For the text-containing cell, return its midpoint in (X, Y) coordinate format. 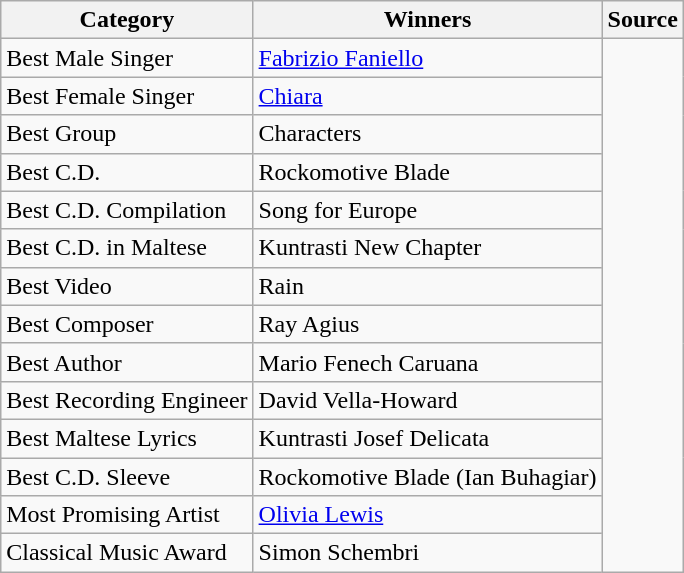
Characters (428, 134)
Best Male Singer (127, 58)
Best Author (127, 362)
Most Promising Artist (127, 515)
Classical Music Award (127, 553)
Best C.D. (127, 172)
Kuntrasti Josef Delicata (428, 438)
Best C.D. in Maltese (127, 248)
Best C.D. Sleeve (127, 477)
Kuntrasti New Chapter (428, 248)
Best Recording Engineer (127, 400)
David Vella-Howard (428, 400)
Rockomotive Blade (428, 172)
Song for Europe (428, 210)
Best Female Singer (127, 96)
Best Composer (127, 324)
Winners (428, 20)
Best C.D. Compilation (127, 210)
Simon Schembri (428, 553)
Chiara (428, 96)
Ray Agius (428, 324)
Fabrizio Faniello (428, 58)
Mario Fenech Caruana (428, 362)
Olivia Lewis (428, 515)
Best Group (127, 134)
Rockomotive Blade (Ian Buhagiar) (428, 477)
Rain (428, 286)
Source (642, 20)
Best Video (127, 286)
Category (127, 20)
Best Maltese Lyrics (127, 438)
